Search for the cell housing the specified text and yield its (x, y) center coordinate. 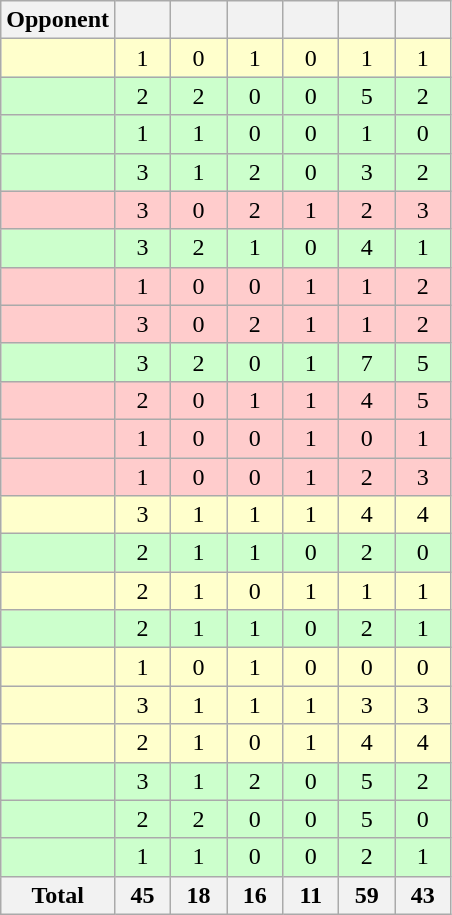
43 (423, 895)
11 (311, 895)
16 (255, 895)
45 (143, 895)
59 (367, 895)
Opponent (58, 20)
18 (199, 895)
Total (58, 895)
7 (367, 362)
